For the text-containing cell, return its midpoint in [X, Y] coordinate format. 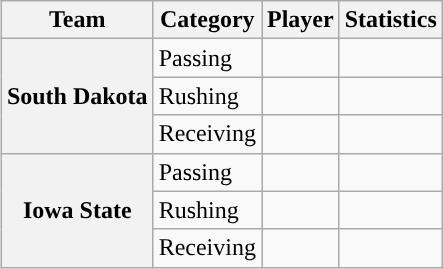
Team [77, 20]
Player [301, 20]
Statistics [390, 20]
South Dakota [77, 96]
Iowa State [77, 210]
Category [207, 20]
